Output the (x, y) coordinate of the center of the cell containing the given text.  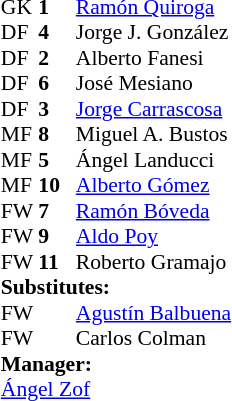
Ramón Bóveda (154, 211)
Aldo Poy (154, 237)
4 (57, 33)
5 (57, 160)
7 (57, 211)
Substitutes: (116, 287)
10 (57, 185)
3 (57, 109)
Jorge J. González (154, 33)
Miguel A. Bustos (154, 135)
Alberto Gómez (154, 185)
Agustín Balbuena (154, 313)
Alberto Fanesi (154, 58)
Jorge Carrascosa (154, 109)
9 (57, 237)
José Mesiano (154, 83)
11 (57, 262)
2 (57, 58)
Ángel Landucci (154, 160)
Manager: (116, 364)
Roberto Gramajo (154, 262)
6 (57, 83)
8 (57, 135)
Carlos Colman (154, 339)
